Search for the cell housing the specified text and yield its (X, Y) center coordinate. 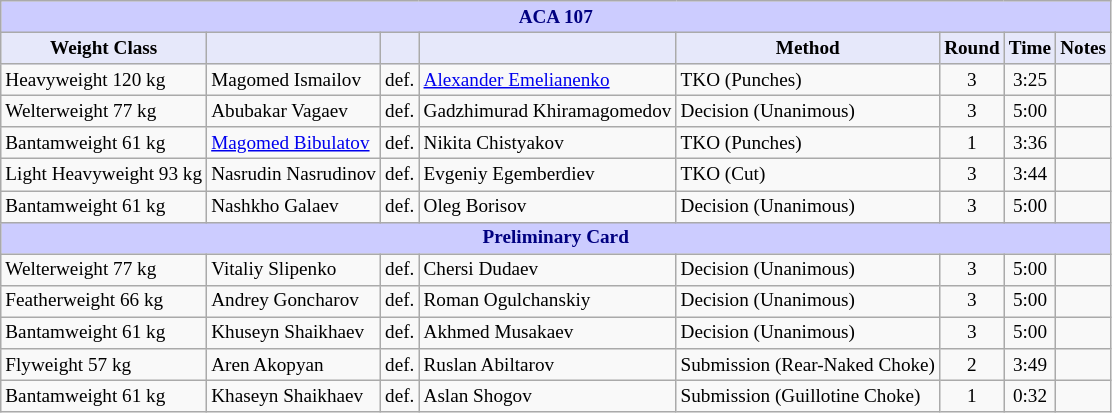
Nasrudin Nasrudinov (294, 175)
Nashkho Galaev (294, 206)
Submission (Guillotine Choke) (808, 396)
2 (972, 365)
Vitaliy Slipenko (294, 270)
Abubakar Vagaev (294, 111)
Heavyweight 120 kg (104, 80)
Time (1030, 48)
Alexander Emelianenko (548, 80)
Submission (Rear-Naked Choke) (808, 365)
3:36 (1030, 143)
Ruslan Abiltarov (548, 365)
0:32 (1030, 396)
Nikita Chistyakov (548, 143)
3:25 (1030, 80)
3:44 (1030, 175)
Akhmed Musakaev (548, 333)
Weight Class (104, 48)
3:49 (1030, 365)
Notes (1084, 48)
Aren Akopyan (294, 365)
Khuseyn Shaikhaev (294, 333)
Khaseyn Shaikhaev (294, 396)
Featherweight 66 kg (104, 301)
Round (972, 48)
TKO (Cut) (808, 175)
Andrey Goncharov (294, 301)
Flyweight 57 kg (104, 365)
Evgeniy Egemberdiev (548, 175)
Magomed Bibulatov (294, 143)
ACA 107 (556, 17)
Method (808, 48)
Light Heavyweight 93 kg (104, 175)
Oleg Borisov (548, 206)
Magomed Ismailov (294, 80)
Roman Ogulchanskiy (548, 301)
Aslan Shogov (548, 396)
Chersi Dudaev (548, 270)
Preliminary Card (556, 238)
Gadzhimurad Khiramagomedov (548, 111)
